From the cell containing the given text, extract its center point as [X, Y] coordinate. 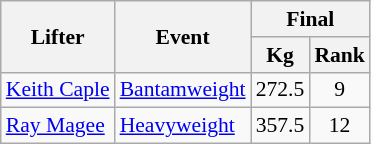
Ray Magee [58, 126]
9 [340, 90]
12 [340, 126]
Lifter [58, 36]
Bantamweight [183, 90]
Kg [280, 55]
Keith Caple [58, 90]
Event [183, 36]
357.5 [280, 126]
Rank [340, 55]
272.5 [280, 90]
Heavyweight [183, 126]
Final [310, 19]
